Capture the cell that displays the provided text and extract its [X, Y] central coordinate. 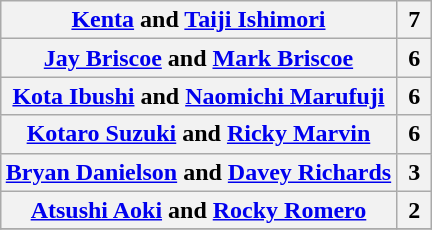
7 [414, 20]
Kotaro Suzuki and Ricky Marvin [198, 134]
Kota Ibushi and Naomichi Marufuji [198, 96]
Jay Briscoe and Mark Briscoe [198, 58]
Bryan Danielson and Davey Richards [198, 172]
2 [414, 210]
Kenta and Taiji Ishimori [198, 20]
3 [414, 172]
Atsushi Aoki and Rocky Romero [198, 210]
